Pinpoint the cell where the given text exists, returning its [X, Y] midpoint coordinate. 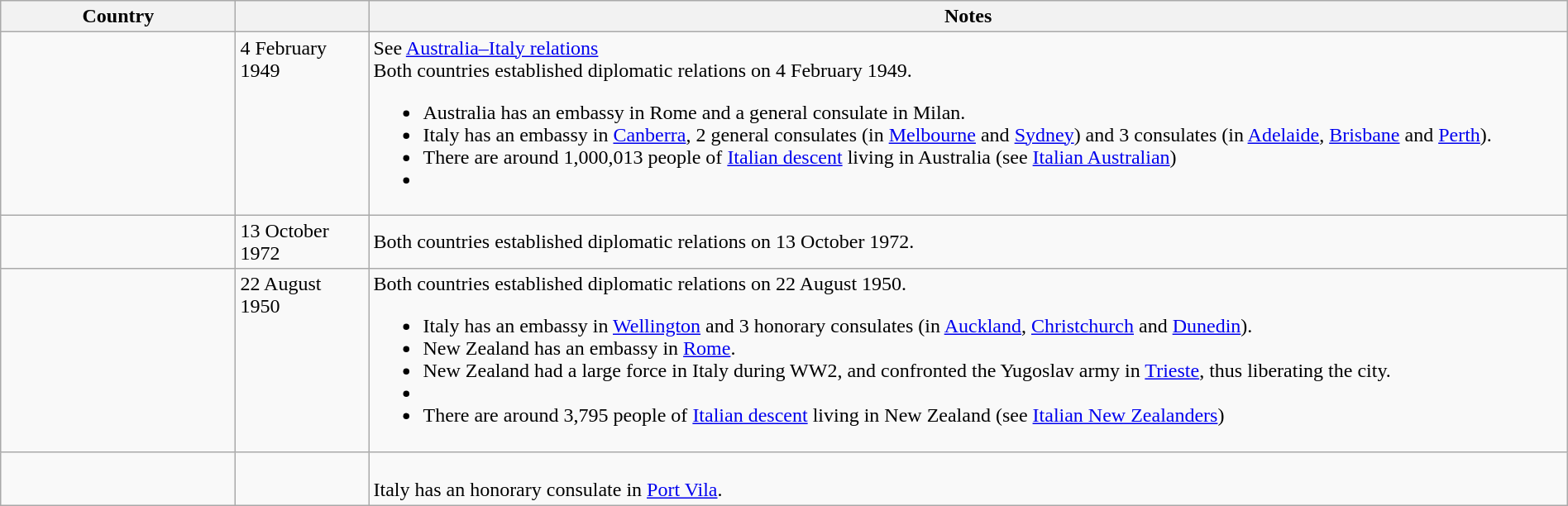
Notes [968, 17]
22 August 1950 [303, 360]
Both countries established diplomatic relations on 13 October 1972. [968, 241]
13 October 1972 [303, 241]
4 February 1949 [303, 124]
Country [118, 17]
Italy has an honorary consulate in Port Vila. [968, 478]
